Pinpoint the cell where the given text exists, returning its (x, y) midpoint coordinate. 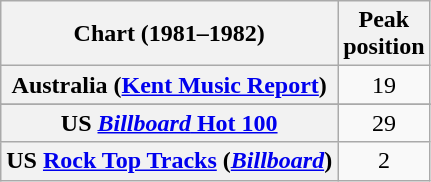
Australia (Kent Music Report) (170, 85)
2 (384, 161)
29 (384, 123)
Chart (1981–1982) (170, 34)
US Rock Top Tracks (Billboard) (170, 161)
Peakposition (384, 34)
19 (384, 85)
US Billboard Hot 100 (170, 123)
